Determine the (X, Y) coordinate at the center of the cell enclosing the given text.  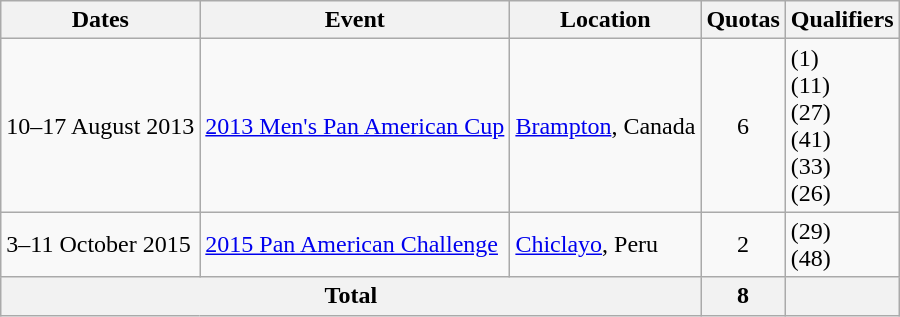
(1) (11) (27) (41) (33) (26) (842, 126)
Event (355, 20)
6 (743, 126)
Location (606, 20)
10–17 August 2013 (100, 126)
Quotas (743, 20)
Brampton, Canada (606, 126)
2015 Pan American Challenge (355, 244)
Qualifiers (842, 20)
2013 Men's Pan American Cup (355, 126)
Total (351, 296)
Dates (100, 20)
Chiclayo, Peru (606, 244)
(29) (48) (842, 244)
3–11 October 2015 (100, 244)
2 (743, 244)
8 (743, 296)
